Search for the cell housing the specified text and yield its (X, Y) center coordinate. 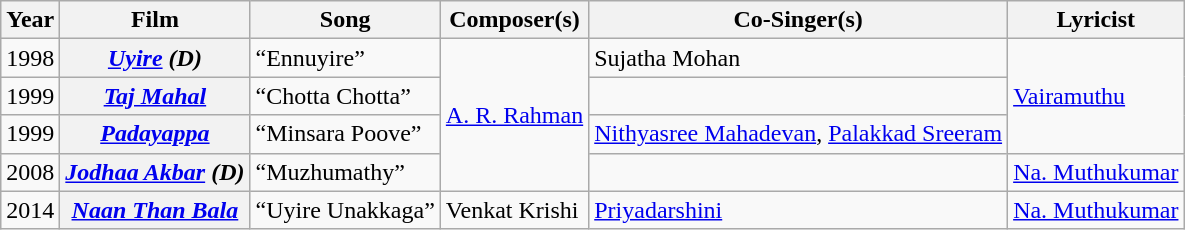
2014 (30, 210)
Co-Singer(s) (798, 20)
“Uyire Unakkaga” (345, 210)
Jodhaa Akbar (D) (155, 172)
Nithyasree Mahadevan, Palakkad Sreeram (798, 134)
Uyire (D) (155, 58)
Lyricist (1096, 20)
“Minsara Poove” (345, 134)
Song (345, 20)
A. R. Rahman (514, 115)
“Chotta Chotta” (345, 96)
“Ennuyire” (345, 58)
1998 (30, 58)
Composer(s) (514, 20)
Year (30, 20)
Film (155, 20)
“Muzhumathy” (345, 172)
Naan Than Bala (155, 210)
Priyadarshini (798, 210)
Vairamuthu (1096, 96)
Venkat Krishi (514, 210)
Padayappa (155, 134)
2008 (30, 172)
Taj Mahal (155, 96)
Sujatha Mohan (798, 58)
